Scan for the cell matching the given text and deliver its [X, Y] coordinate at center. 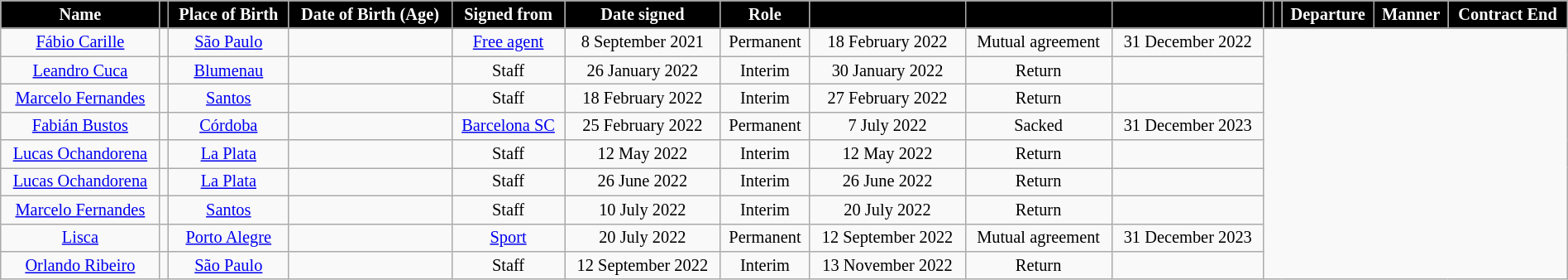
13 November 2022 [887, 265]
Manner [1411, 14]
27 February 2022 [887, 98]
Córdoba [228, 126]
Orlando Ribeiro [80, 265]
Fábio Carille [80, 42]
Sacked [1039, 126]
Role [765, 14]
Name [80, 14]
8 September 2021 [643, 42]
Date of Birth (Age) [370, 14]
25 February 2022 [643, 126]
Contract End [1508, 14]
Place of Birth [228, 14]
31 December 2022 [1188, 42]
Barcelona SC [508, 126]
Fabián Bustos [80, 126]
Sport [508, 238]
Lisca [80, 238]
30 January 2022 [887, 70]
10 July 2022 [643, 210]
26 January 2022 [643, 70]
Departure [1328, 14]
Free agent [508, 42]
Blumenau [228, 70]
7 July 2022 [887, 126]
Porto Alegre [228, 238]
Date signed [643, 14]
Leandro Cuca [80, 70]
Signed from [508, 14]
